Return the [X, Y] coordinate for the center point of the cell that contains the specified text.  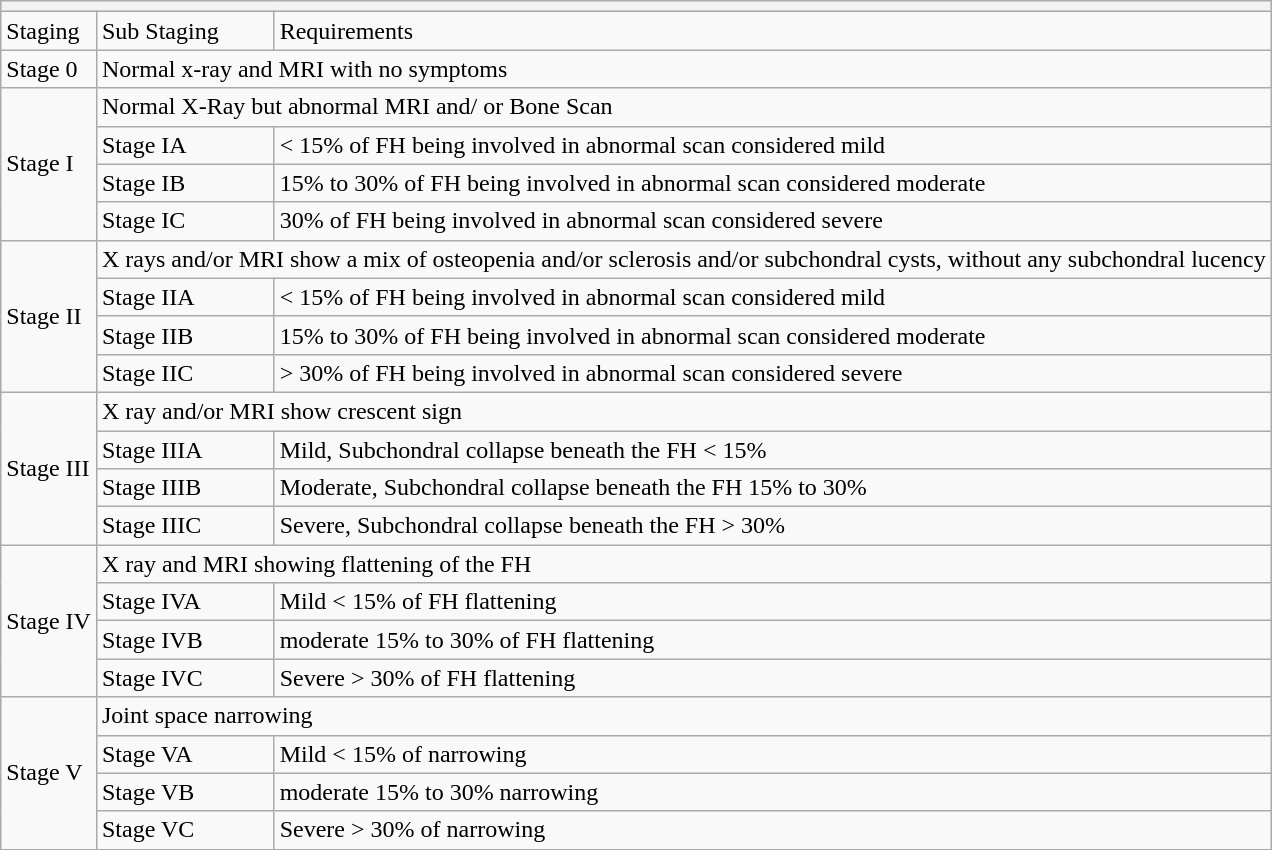
Joint space narrowing [684, 716]
30% of FH being involved in abnormal scan considered severe [772, 221]
Stage IIA [185, 297]
Stage VC [185, 830]
Mild, Subchondral collapse beneath the FH < 15% [772, 449]
X ray and/or MRI show crescent sign [684, 411]
Stage IA [185, 145]
Stage IIIB [185, 488]
Stage VB [185, 792]
Stage IVA [185, 602]
Normal X-Ray but abnormal MRI and/ or Bone Scan [684, 107]
Staging [49, 31]
Stage 0 [49, 69]
Severe > 30% of narrowing [772, 830]
Stage III [49, 468]
Stage IIIC [185, 526]
Mild < 15% of narrowing [772, 754]
Stage II [49, 316]
X ray and MRI showing flattening of the FH [684, 564]
moderate 15% to 30% narrowing [772, 792]
Sub Staging [185, 31]
Stage IIIA [185, 449]
Requirements [772, 31]
Stage IVC [185, 678]
Stage IIC [185, 373]
Severe, Subchondral collapse beneath the FH > 30% [772, 526]
X rays and/or MRI show a mix of osteopenia and/or sclerosis and/or subchondral cysts, without any subchondral lucency [684, 259]
Stage V [49, 773]
Stage VA [185, 754]
Moderate, Subchondral collapse beneath the FH 15% to 30% [772, 488]
Normal x-ray and MRI with no symptoms [684, 69]
Mild < 15% of FH flattening [772, 602]
moderate 15% to 30% of FH flattening [772, 640]
Stage I [49, 164]
Severe > 30% of FH flattening [772, 678]
Stage IIB [185, 335]
Stage IV [49, 621]
> 30% of FH being involved in abnormal scan considered severe [772, 373]
Stage IB [185, 183]
Stage IVB [185, 640]
Stage IC [185, 221]
